Identify which cell holds the provided text, then report its [X, Y] central coordinate. 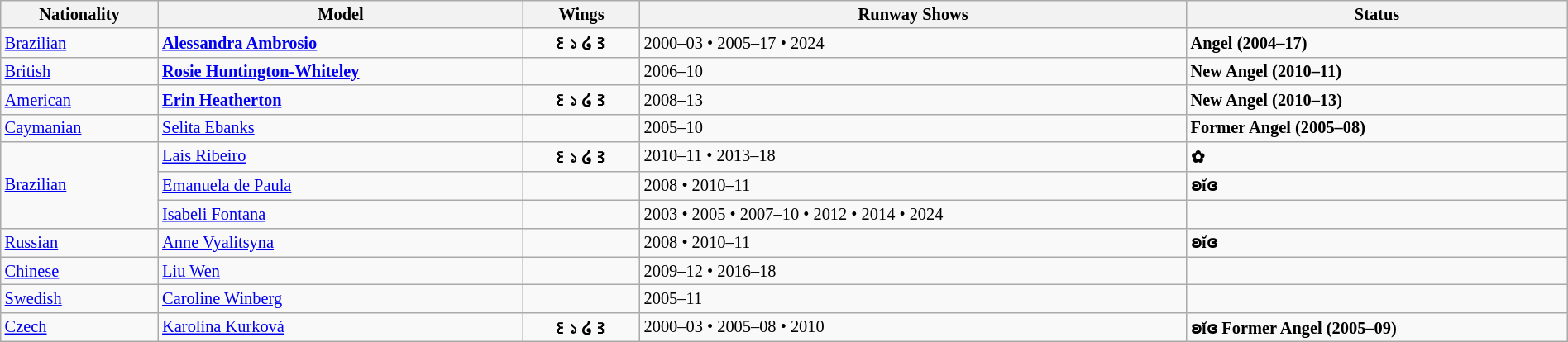
Russian [79, 243]
Former Angel (2005–08) [1378, 128]
Chinese [79, 271]
2000–03 • 2005–17 • 2024 [913, 43]
Runway Shows [913, 14]
Liu Wen [341, 271]
Isabeli Fontana [341, 214]
Model [341, 14]
2010–11 • 2013–18 [913, 157]
2005–10 [913, 128]
2005–11 [913, 298]
Alessandra Ambrosio [341, 43]
British [79, 71]
2008–13 [913, 99]
2003 • 2005 • 2007–10 • 2012 • 2014 • 2024 [913, 214]
Selita Ebanks [341, 128]
New Angel (2010–13) [1378, 99]
Lais Ribeiro [341, 157]
Swedish [79, 298]
2009–12 • 2016–18 [913, 271]
Emanuela de Paula [341, 185]
✿ [1378, 157]
Angel (2004–17) [1378, 43]
Nationality [79, 14]
Caymanian [79, 128]
Czech [79, 327]
Anne Vyalitsyna [341, 243]
American [79, 99]
2000–03 • 2005–08 • 2010 [913, 327]
Wings [582, 14]
New Angel (2010–11) [1378, 71]
Caroline Winberg [341, 298]
2006–10 [913, 71]
Erin Heatherton [341, 99]
Rosie Huntington-Whiteley [341, 71]
Karolína Kurková [341, 327]
ʚĭɞ Former Angel (2005–09) [1378, 327]
Status [1378, 14]
